From the cell containing the given text, extract its center point as (x, y) coordinate. 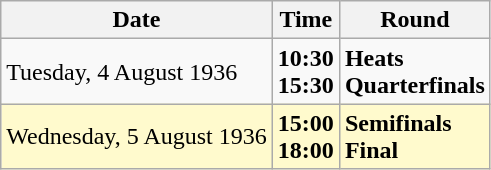
SemifinalsFinal (414, 136)
Date (137, 20)
15:0018:00 (306, 136)
HeatsQuarterfinals (414, 72)
Tuesday, 4 August 1936 (137, 72)
Wednesday, 5 August 1936 (137, 136)
Time (306, 20)
10:3015:30 (306, 72)
Round (414, 20)
